For the text-containing cell, return its midpoint in (x, y) coordinate format. 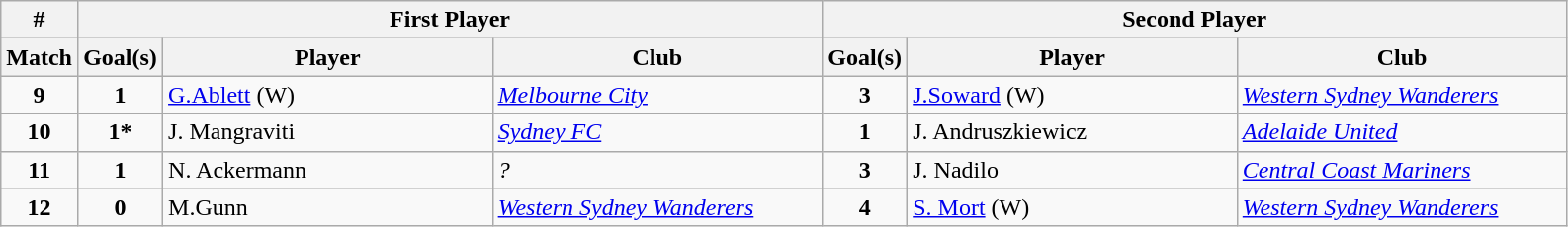
Central Coast Mariners (1402, 170)
First Player (449, 20)
Match (40, 57)
? (657, 170)
11 (40, 170)
M.Gunn (328, 207)
J. Nadilo (1073, 170)
S. Mort (W) (1073, 207)
0 (120, 207)
Second Player (1194, 20)
N. Ackermann (328, 170)
G.Ablett (W) (328, 95)
9 (40, 95)
J. Andruszkiewicz (1073, 132)
1* (120, 132)
Adelaide United (1402, 132)
4 (865, 207)
Sydney FC (657, 132)
J.Soward (W) (1073, 95)
# (40, 20)
12 (40, 207)
Melbourne City (657, 95)
10 (40, 132)
J. Mangraviti (328, 132)
